Locate the cell with the specified text and output its (x, y) center coordinate. 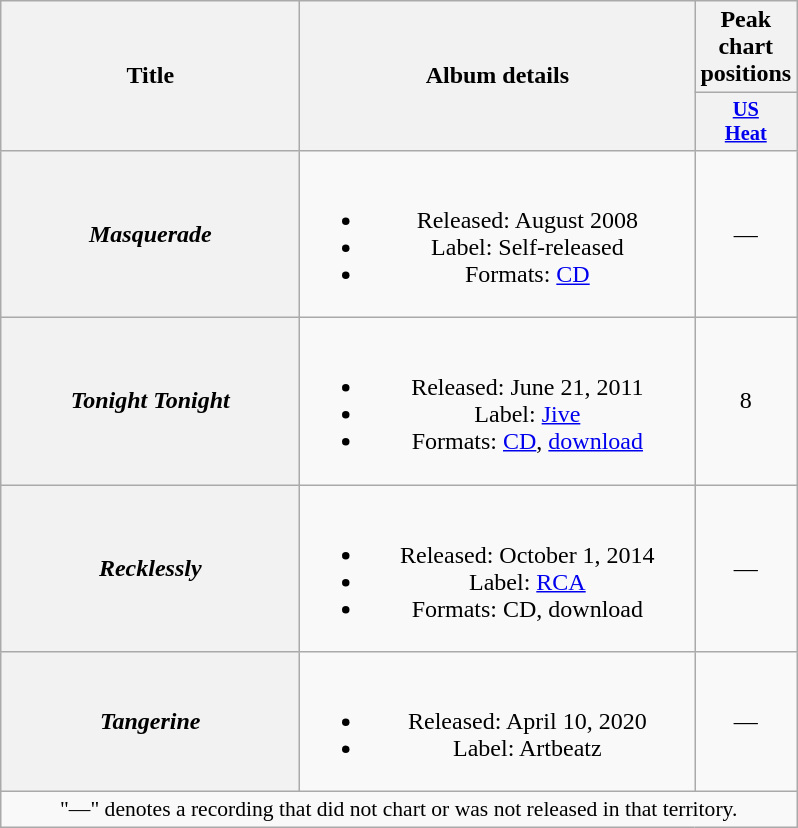
USHeat (746, 122)
Recklessly (150, 568)
Released: August 2008Label: Self-releasedFormats: CD (498, 234)
Title (150, 76)
Released: June 21, 2011Label: JiveFormats: CD, download (498, 402)
"—" denotes a recording that did not chart or was not released in that territory. (399, 810)
Released: April 10, 2020Label: Artbeatz (498, 722)
Released: October 1, 2014Label: RCAFormats: CD, download (498, 568)
Tonight Tonight (150, 402)
8 (746, 402)
Peak chart positions (746, 47)
Masquerade (150, 234)
Tangerine (150, 722)
Album details (498, 76)
